Detect which cell encompasses the target text, then output its [X, Y] center coordinate. 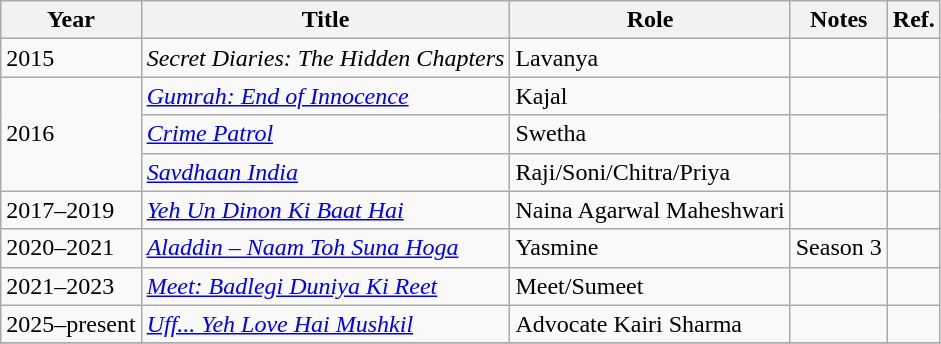
Lavanya [650, 58]
Crime Patrol [326, 134]
Season 3 [838, 248]
2020–2021 [71, 248]
2025–present [71, 324]
Savdhaan India [326, 172]
Secret Diaries: The Hidden Chapters [326, 58]
Gumrah: End of Innocence [326, 96]
Kajal [650, 96]
Meet/Sumeet [650, 286]
Raji/Soni/Chitra/Priya [650, 172]
Year [71, 20]
2017–2019 [71, 210]
Uff... Yeh Love Hai Mushkil [326, 324]
Role [650, 20]
Meet: Badlegi Duniya Ki Reet [326, 286]
Title [326, 20]
Naina Agarwal Maheshwari [650, 210]
2021–2023 [71, 286]
Yasmine [650, 248]
Yeh Un Dinon Ki Baat Hai [326, 210]
Aladdin – Naam Toh Suna Hoga [326, 248]
2016 [71, 134]
2015 [71, 58]
Notes [838, 20]
Advocate Kairi Sharma [650, 324]
Swetha [650, 134]
Ref. [914, 20]
